Output the (X, Y) coordinate of the center of the cell containing the given text.  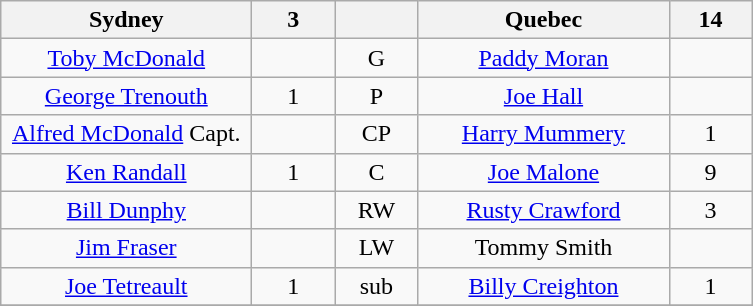
Rusty Crawford (544, 210)
Harry Mummery (544, 134)
9 (710, 172)
C (376, 172)
George Trenouth (126, 96)
Quebec (544, 20)
Joe Malone (544, 172)
Joe Tetreault (126, 286)
Billy Creighton (544, 286)
Ken Randall (126, 172)
Bill Dunphy (126, 210)
G (376, 58)
sub (376, 286)
Jim Fraser (126, 248)
Toby McDonald (126, 58)
RW (376, 210)
Tommy Smith (544, 248)
Sydney (126, 20)
Paddy Moran (544, 58)
Alfred McDonald Capt. (126, 134)
Joe Hall (544, 96)
14 (710, 20)
P (376, 96)
CP (376, 134)
LW (376, 248)
